Extract the (x, y) coordinate from the center of the cell holding the provided text.  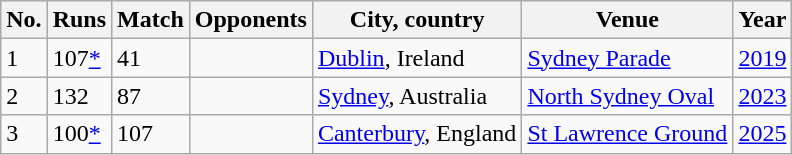
87 (151, 96)
3 (24, 134)
Sydney Parade (628, 58)
100* (79, 134)
Canterbury, England (416, 134)
41 (151, 58)
Opponents (250, 20)
2025 (762, 134)
Runs (79, 20)
Dublin, Ireland (416, 58)
Match (151, 20)
Year (762, 20)
132 (79, 96)
Venue (628, 20)
1 (24, 58)
107* (79, 58)
No. (24, 20)
2023 (762, 96)
North Sydney Oval (628, 96)
City, country (416, 20)
2019 (762, 58)
St Lawrence Ground (628, 134)
2 (24, 96)
Sydney, Australia (416, 96)
107 (151, 134)
